Extract the [X, Y] coordinate from the center of the cell holding the provided text.  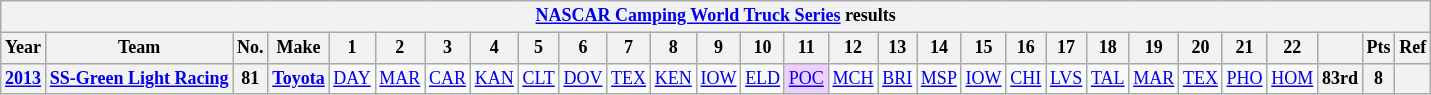
BRI [898, 78]
Toyota [298, 78]
KAN [494, 78]
No. [250, 48]
SS-Green Light Racing [138, 78]
5 [538, 48]
2013 [24, 78]
14 [940, 48]
4 [494, 48]
DAY [352, 78]
Make [298, 48]
3 [448, 48]
HOM [1292, 78]
CAR [448, 78]
12 [853, 48]
11 [806, 48]
9 [718, 48]
17 [1066, 48]
18 [1108, 48]
10 [763, 48]
19 [1154, 48]
Pts [1378, 48]
POC [806, 78]
81 [250, 78]
1 [352, 48]
PHO [1244, 78]
DOV [583, 78]
6 [583, 48]
NASCAR Camping World Truck Series results [716, 16]
KEN [673, 78]
Year [24, 48]
CLT [538, 78]
16 [1026, 48]
CHI [1026, 78]
LVS [1066, 78]
MCH [853, 78]
MSP [940, 78]
83rd [1340, 78]
Ref [1413, 48]
Team [138, 48]
21 [1244, 48]
13 [898, 48]
22 [1292, 48]
20 [1201, 48]
7 [629, 48]
2 [400, 48]
ELD [763, 78]
TAL [1108, 78]
15 [984, 48]
